Pinpoint the cell where the given text exists, returning its (X, Y) midpoint coordinate. 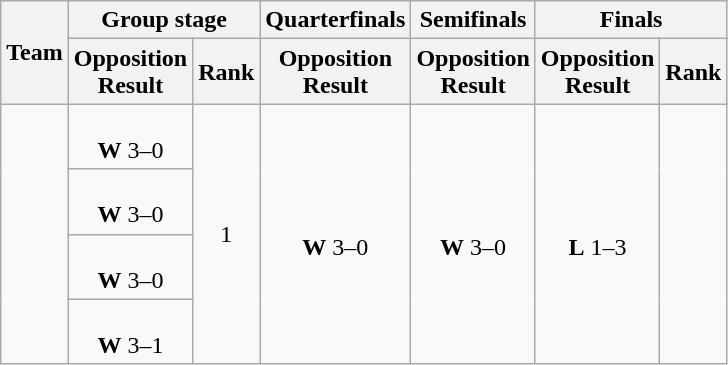
Group stage (164, 20)
L 1–3 (597, 234)
1 (226, 234)
Finals (631, 20)
Quarterfinals (336, 20)
W 3–1 (130, 332)
Semifinals (473, 20)
Team (35, 52)
